Pinpoint the cell where the given text exists, returning its (x, y) midpoint coordinate. 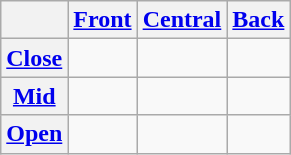
Mid (34, 96)
Central (182, 20)
Back (258, 20)
Front (102, 20)
Close (34, 58)
Open (34, 134)
